Find where the given text appears and provide that cell's center as (x, y) coordinate. 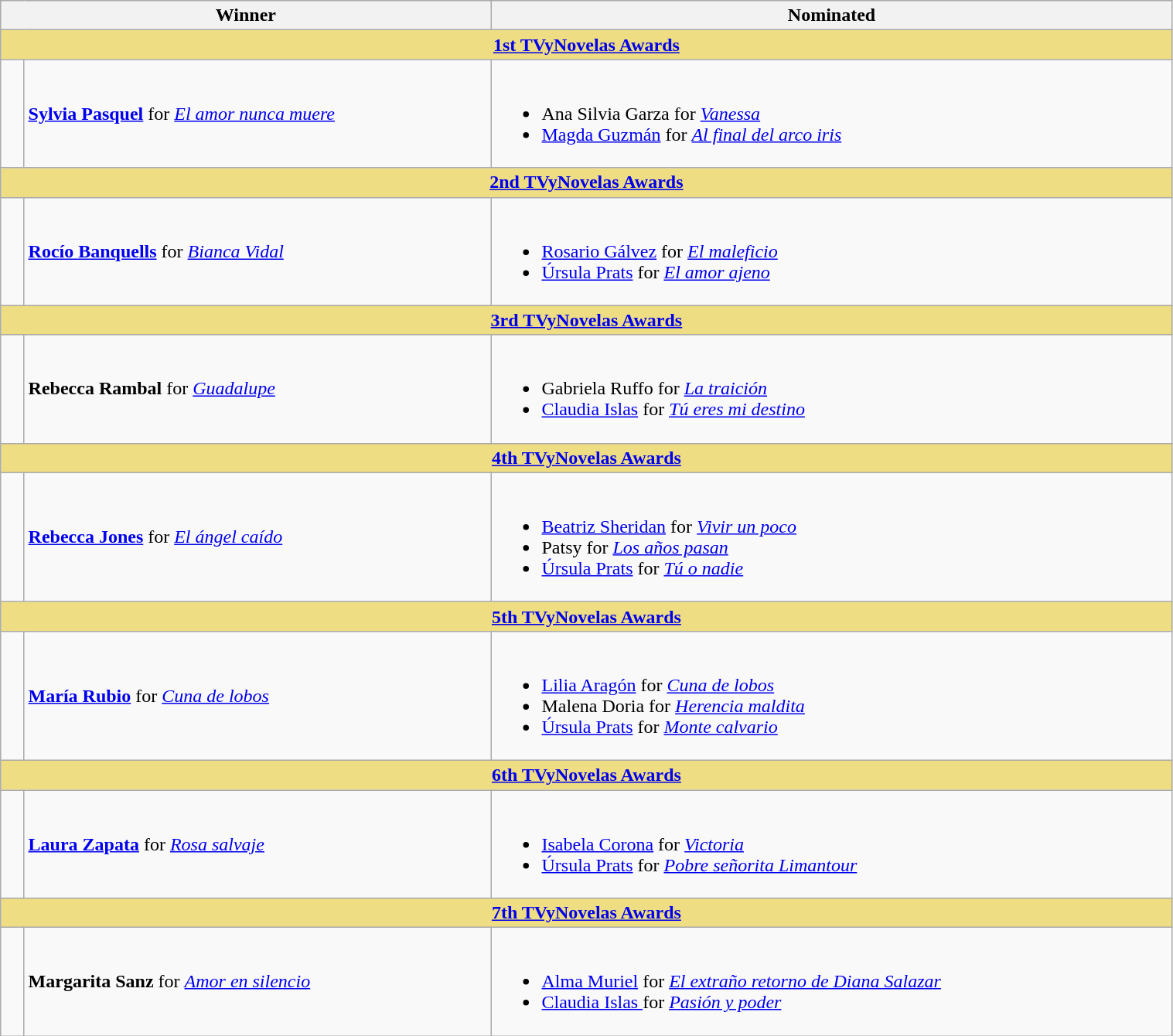
Lilia Aragón for Cuna de lobosMalena Doria for Herencia malditaÚrsula Prats for Monte calvario (832, 696)
Laura Zapata for Rosa salvaje (257, 844)
2nd TVyNovelas Awards (586, 182)
5th TVyNovelas Awards (586, 616)
Isabela Corona for VictoriaÚrsula Prats for Pobre señorita Limantour (832, 844)
Gabriela Ruffo for La traiciónClaudia Islas for Tú eres mi destino (832, 389)
Beatriz Sheridan for Vivir un pocoPatsy for Los años pasanÚrsula Prats for Tú o nadie (832, 537)
Nominated (832, 15)
7th TVyNovelas Awards (586, 913)
Rocío Banquells for Bianca Vidal (257, 251)
3rd TVyNovelas Awards (586, 320)
Sylvia Pasquel for El amor nunca muere (257, 114)
Ana Silvia Garza for VanessaMagda Guzmán for Al final del arco iris (832, 114)
Rosario Gálvez for El maleficioÚrsula Prats for El amor ajeno (832, 251)
Rebecca Jones for El ángel caído (257, 537)
Alma Muriel for El extraño retorno de Diana SalazarClaudia Islas for Pasión y poder (832, 982)
4th TVyNovelas Awards (586, 458)
Winner (246, 15)
Margarita Sanz for Amor en silencio (257, 982)
Rebecca Rambal for Guadalupe (257, 389)
6th TVyNovelas Awards (586, 775)
1st TVyNovelas Awards (586, 45)
María Rubio for Cuna de lobos (257, 696)
